Provide the (X, Y) coordinate of the cell's center where the given text is located.  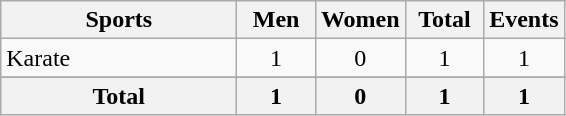
Men (276, 20)
Sports (119, 20)
Karate (119, 58)
Events (524, 20)
Women (360, 20)
